Capture the cell that displays the provided text and extract its [X, Y] central coordinate. 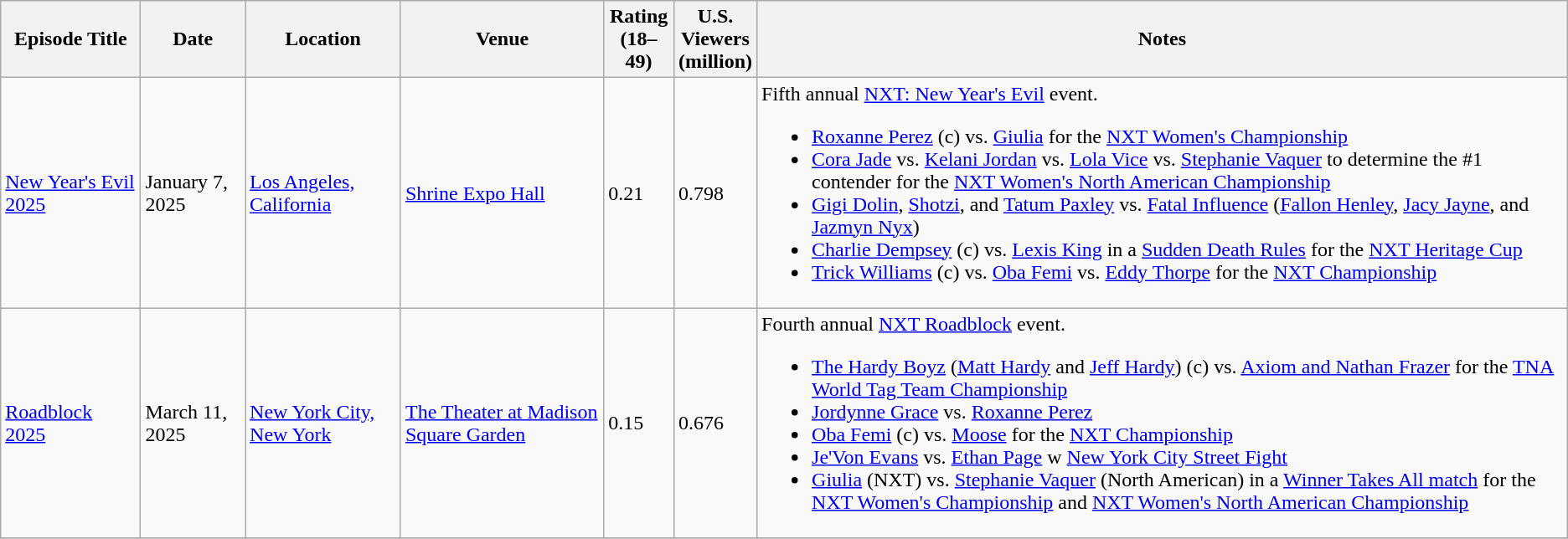
0.676 [715, 423]
0.798 [715, 192]
Location [323, 39]
The Theater at Madison Square Garden [502, 423]
New York City, New York [323, 423]
0.15 [639, 423]
New Year's Evil 2025 [70, 192]
March 11, 2025 [193, 423]
Shrine Expo Hall [502, 192]
Venue [502, 39]
Roadblock 2025 [70, 423]
U.S.Viewers(million) [715, 39]
Notes [1163, 39]
Rating(18–49) [639, 39]
January 7, 2025 [193, 192]
Episode Title [70, 39]
Los Angeles, California [323, 192]
Date [193, 39]
0.21 [639, 192]
